Pinpoint the cell where the given text exists, returning its (x, y) midpoint coordinate. 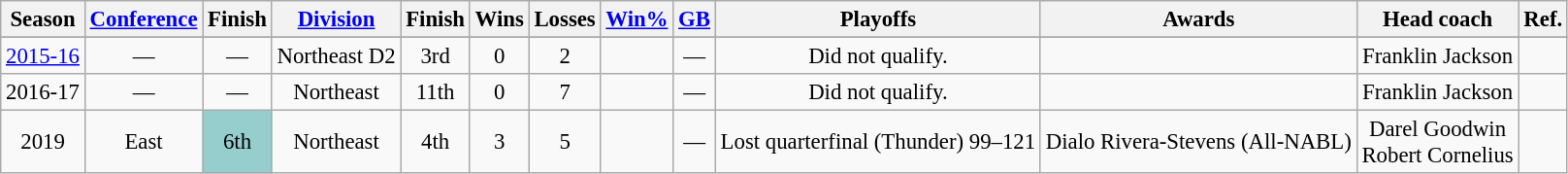
2 (565, 56)
3 (499, 142)
6th (237, 142)
Division (336, 19)
GB (695, 19)
4th (435, 142)
11th (435, 92)
5 (565, 142)
Darel GoodwinRobert Cornelius (1438, 142)
7 (565, 92)
East (144, 142)
Losses (565, 19)
Wins (499, 19)
2019 (43, 142)
Season (43, 19)
2015-16 (43, 56)
Playoffs (877, 19)
2016-17 (43, 92)
Conference (144, 19)
Dialo Rivera-Stevens (All-NABL) (1198, 142)
Ref. (1543, 19)
Northeast D2 (336, 56)
Lost quarterfinal (Thunder) 99–121 (877, 142)
3rd (435, 56)
Awards (1198, 19)
Head coach (1438, 19)
Win% (637, 19)
